Output the (X, Y) coordinate of the center of the cell containing the given text.  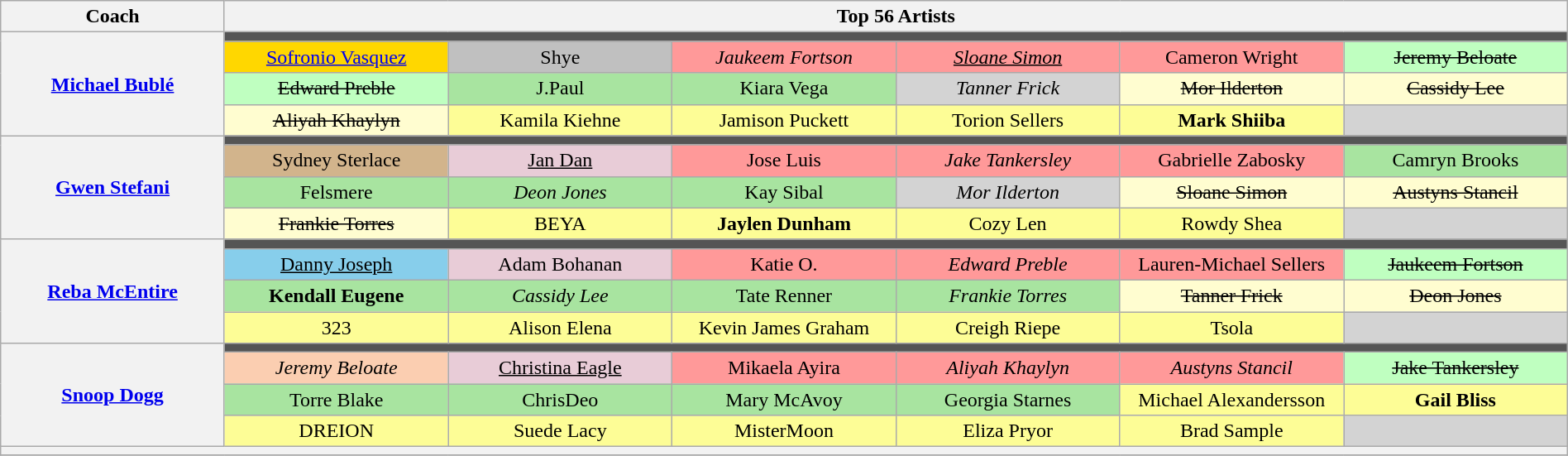
Alison Elena (561, 327)
323 (336, 327)
DREION (336, 431)
Katie O. (784, 264)
Michael Bublé (112, 84)
Coach (112, 17)
Felsmere (336, 192)
ChrisDeo (561, 400)
Kendall Eugene (336, 295)
Kamila Kiehne (561, 120)
Kay Sibal (784, 192)
Jose Luis (784, 161)
Cozy Len (1007, 223)
Mark Shiiba (1232, 120)
Kevin James Graham (784, 327)
Sofronio Vasquez (336, 57)
Mary McAvoy (784, 400)
Mikaela Ayira (784, 368)
Camryn Brooks (1456, 161)
Sydney Sterlace (336, 161)
Brad Sample (1232, 431)
Top 56 Artists (896, 17)
BEYA (561, 223)
Reba McEntire (112, 291)
Gabrielle Zabosky (1232, 161)
Tate Renner (784, 295)
Adam Bohanan (561, 264)
Jan Dan (561, 161)
Tsola (1232, 327)
Creigh Riepe (1007, 327)
Eliza Pryor (1007, 431)
Shye (561, 57)
Suede Lacy (561, 431)
J.Paul (561, 89)
Torion Sellers (1007, 120)
Jaylen Dunham (784, 223)
Rowdy Shea (1232, 223)
Torre Blake (336, 400)
MisterMoon (784, 431)
Kiara Vega (784, 89)
Lauren-Michael Sellers (1232, 264)
Cameron Wright (1232, 57)
Danny Joseph (336, 264)
Gail Bliss (1456, 400)
Georgia Starnes (1007, 400)
Jamison Puckett (784, 120)
Gwen Stefani (112, 187)
Michael Alexandersson (1232, 400)
Christina Eagle (561, 368)
Snoop Dogg (112, 396)
